Extract the (x, y) coordinate from the center of the cell holding the provided text.  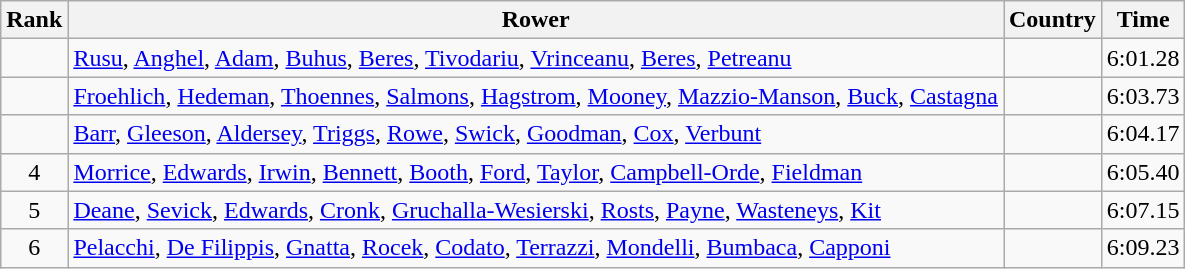
6:03.73 (1143, 96)
Barr, Gleeson, Aldersey, Triggs, Rowe, Swick, Goodman, Cox, Verbunt (536, 134)
Rusu, Anghel, Adam, Buhus, Beres, Tivodariu, Vrinceanu, Beres, Petreanu (536, 58)
5 (34, 210)
Time (1143, 20)
Country (1053, 20)
Deane, Sevick, Edwards, Cronk, Gruchalla-Wesierski, Rosts, Payne, Wasteneys, Kit (536, 210)
4 (34, 172)
6 (34, 248)
Rank (34, 20)
6:05.40 (1143, 172)
6:07.15 (1143, 210)
Froehlich, Hedeman, Thoennes, Salmons, Hagstrom, Mooney, Mazzio-Manson, Buck, Castagna (536, 96)
Pelacchi, De Filippis, Gnatta, Rocek, Codato, Terrazzi, Mondelli, Bumbaca, Capponi (536, 248)
Morrice, Edwards, Irwin, Bennett, Booth, Ford, Taylor, Campbell-Orde, Fieldman (536, 172)
6:01.28 (1143, 58)
6:04.17 (1143, 134)
Rower (536, 20)
6:09.23 (1143, 248)
